Return [X, Y] of the center of cell containing provided text 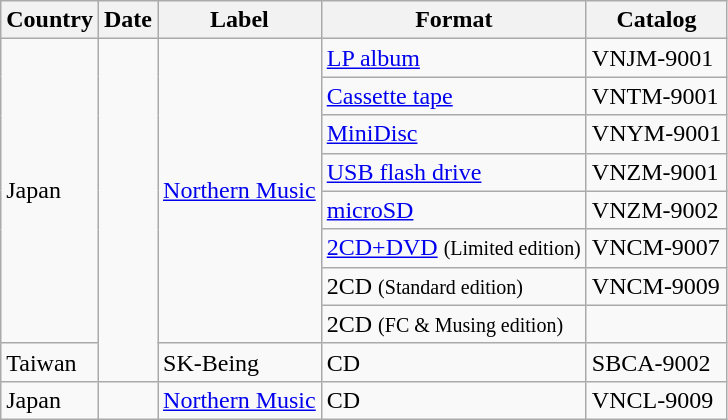
VNCM-9009 [656, 286]
Cassette tape [454, 96]
VNJM-9001 [656, 58]
MiniDisc [454, 134]
2CD (Standard edition) [454, 286]
microSD [454, 210]
Country [50, 20]
Format [454, 20]
VNCL-9009 [656, 400]
SBCA-9002 [656, 362]
2CD (FC & Musing edition) [454, 324]
VNZM-9001 [656, 172]
VNYM-9001 [656, 134]
2CD+DVD (Limited edition) [454, 248]
Taiwan [50, 362]
Date [128, 20]
LP album [454, 58]
Label [240, 20]
Catalog [656, 20]
VNTM-9001 [656, 96]
USB flash drive [454, 172]
VNCM-9007 [656, 248]
VNZM-9002 [656, 210]
SK-Being [240, 362]
